Return (x, y) of the center of cell containing provided text 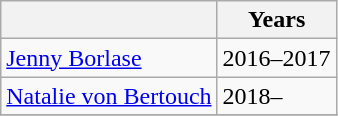
Jenny Borlase (109, 58)
2018– (276, 96)
Years (276, 20)
Natalie von Bertouch (109, 96)
2016–2017 (276, 58)
